For the text-containing cell, return its midpoint in (X, Y) coordinate format. 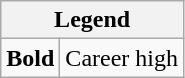
Bold (30, 58)
Legend (92, 20)
Career high (122, 58)
